For the text-containing cell, return its midpoint in (x, y) coordinate format. 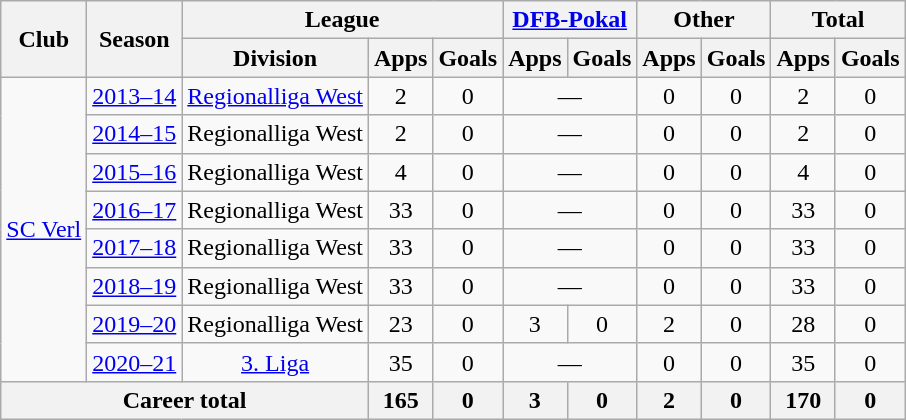
2019–20 (134, 324)
2015–16 (134, 172)
2013–14 (134, 96)
Division (276, 58)
2018–19 (134, 286)
Other (704, 20)
23 (400, 324)
2016–17 (134, 210)
League (342, 20)
2020–21 (134, 362)
2014–15 (134, 134)
28 (803, 324)
DFB-Pokal (570, 20)
Career total (185, 400)
Season (134, 39)
Total (838, 20)
170 (803, 400)
Club (44, 39)
3. Liga (276, 362)
2017–18 (134, 248)
SC Verl (44, 229)
165 (400, 400)
